Search for the cell housing the specified text and yield its [X, Y] center coordinate. 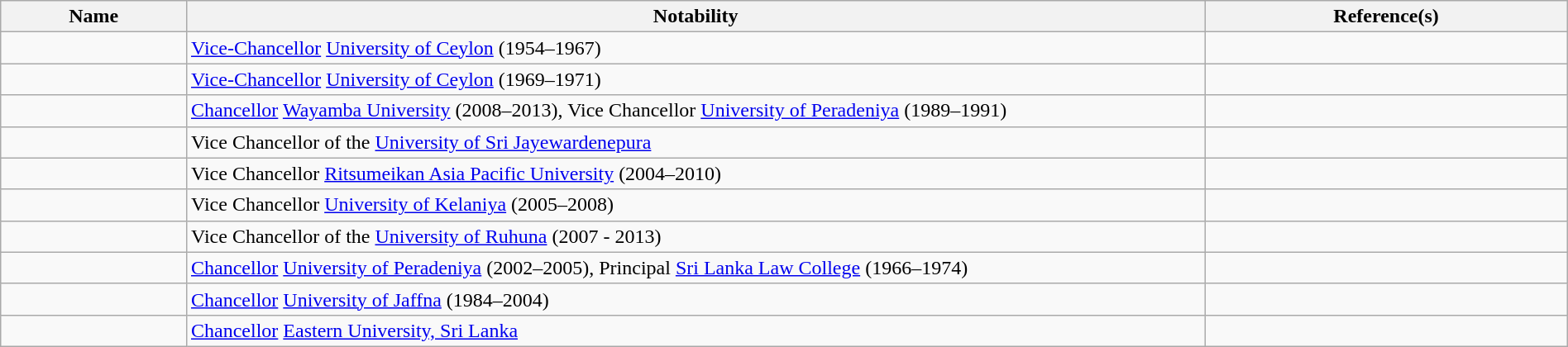
Vice-Chancellor University of Ceylon (1954–1967) [695, 48]
Vice Chancellor University of Kelaniya (2005–2008) [695, 205]
Vice Chancellor Ritsumeikan Asia Pacific University (2004–2010) [695, 173]
Chancellor University of Peradeniya (2002–2005), Principal Sri Lanka Law College (1966–1974) [695, 268]
Notability [695, 17]
Name [94, 17]
Chancellor University of Jaffna (1984–2004) [695, 299]
Reference(s) [1386, 17]
Vice-Chancellor University of Ceylon (1969–1971) [695, 79]
Vice Chancellor of the University of Ruhuna (2007 - 2013) [695, 236]
Chancellor Wayamba University (2008–2013), Vice Chancellor University of Peradeniya (1989–1991) [695, 111]
Chancellor Eastern University, Sri Lanka [695, 330]
Vice Chancellor of the University of Sri Jayewardenepura [695, 142]
